Find where the given text appears and provide that cell's center as [X, Y] coordinate. 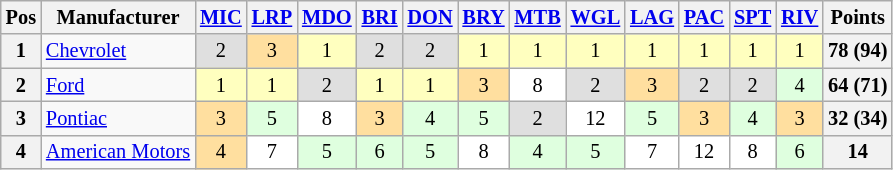
American Motors [118, 152]
DON [430, 17]
SPT [752, 17]
MTB [538, 17]
MIC [221, 17]
Ford [118, 85]
LAG [652, 17]
14 [858, 152]
Manufacturer [118, 17]
BRI [380, 17]
Points [858, 17]
BRY [484, 17]
Pos [21, 17]
78 (94) [858, 51]
MDO [327, 17]
LRP [272, 17]
RIV [800, 17]
Chevrolet [118, 51]
64 (71) [858, 85]
32 (34) [858, 118]
WGL [596, 17]
Pontiac [118, 118]
PAC [704, 17]
